Find where the given text appears and provide that cell's center as (X, Y) coordinate. 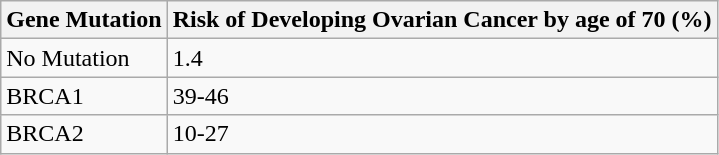
No Mutation (84, 58)
BRCA2 (84, 134)
Gene Mutation (84, 20)
1.4 (442, 58)
10-27 (442, 134)
Risk of Developing Ovarian Cancer by age of 70 (%) (442, 20)
BRCA1 (84, 96)
39-46 (442, 96)
